Provide the (x, y) coordinate of the cell's center where the given text is located.  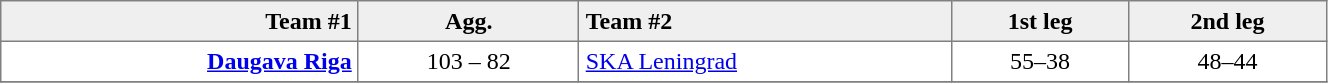
48–44 (1227, 61)
103 – 82 (468, 61)
SKA Leningrad (766, 61)
2nd leg (1227, 21)
Agg. (468, 21)
Team #2 (766, 21)
55–38 (1040, 61)
Daugava Riga (180, 61)
Team #1 (180, 21)
1st leg (1040, 21)
